Output the (X, Y) coordinate of the center of the cell containing the given text.  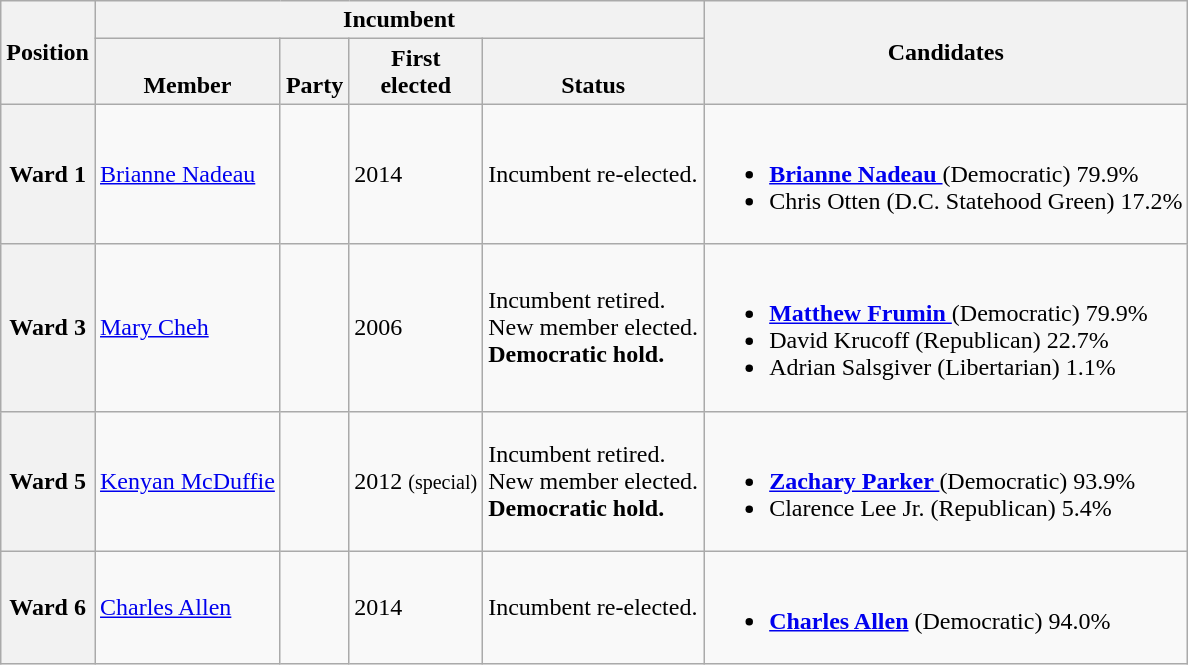
Brianne Nadeau (Democratic) 79.9% Chris Otten (D.C. Statehood Green) 17.2% (946, 174)
Mary Cheh (187, 328)
Charles Allen (187, 608)
Zachary Parker (Democratic) 93.9% Clarence Lee Jr. (Republican) 5.4% (946, 481)
Kenyan McDuffie (187, 481)
Candidates (946, 52)
Ward 5 (48, 481)
Status (594, 72)
Firstelected (416, 72)
Matthew Frumin (Democratic) 79.9% David Krucoff (Republican) 22.7% Adrian Salsgiver (Libertarian) 1.1% (946, 328)
Party (314, 72)
2006 (416, 328)
Position (48, 52)
Member (187, 72)
Ward 6 (48, 608)
2012 (special) (416, 481)
Ward 3 (48, 328)
Incumbent (398, 20)
Charles Allen (Democratic) 94.0% (946, 608)
Ward 1 (48, 174)
Brianne Nadeau (187, 174)
